Scan for the cell matching the given text and deliver its [X, Y] coordinate at center. 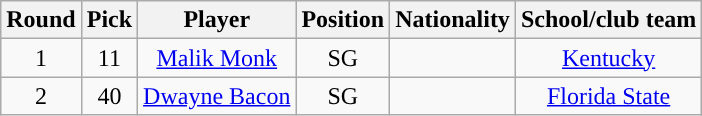
2 [41, 96]
Florida State [608, 96]
1 [41, 58]
Pick [109, 20]
Player [217, 20]
Malik Monk [217, 58]
School/club team [608, 20]
Position [343, 20]
Nationality [453, 20]
11 [109, 58]
Dwayne Bacon [217, 96]
Kentucky [608, 58]
Round [41, 20]
40 [109, 96]
